Return [x, y] of the center of cell containing provided text 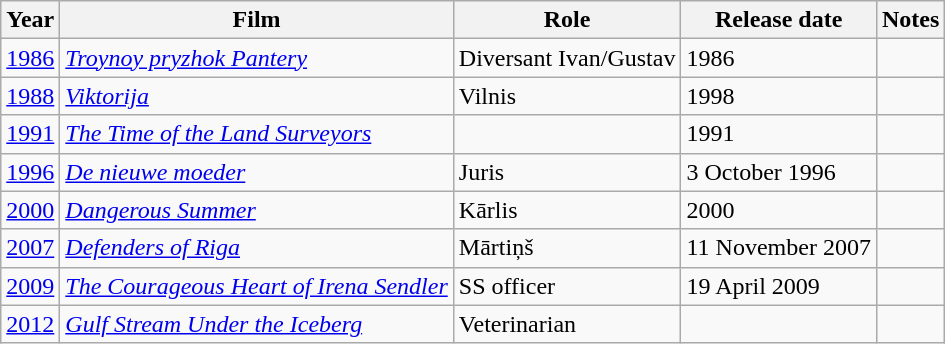
The Courageous Heart of Irena Sendler [256, 286]
Veterinarian [567, 324]
19 April 2009 [778, 286]
1988 [30, 96]
Juris [567, 172]
Troynoy pryzhok Pantery [256, 58]
2009 [30, 286]
Vilnis [567, 96]
Notes [910, 20]
1998 [778, 96]
Defenders of Riga [256, 248]
1996 [30, 172]
De nieuwe moeder [256, 172]
Kārlis [567, 210]
Dangerous Summer [256, 210]
Mārtiņš [567, 248]
11 November 2007 [778, 248]
Gulf Stream Under the Iceberg [256, 324]
SS officer [567, 286]
Release date [778, 20]
Viktorija [256, 96]
The Time of the Land Surveyors [256, 134]
2007 [30, 248]
Diversant Ivan/Gustav [567, 58]
Year [30, 20]
2012 [30, 324]
3 October 1996 [778, 172]
Role [567, 20]
Film [256, 20]
